Pinpoint the cell where the given text exists, returning its (x, y) midpoint coordinate. 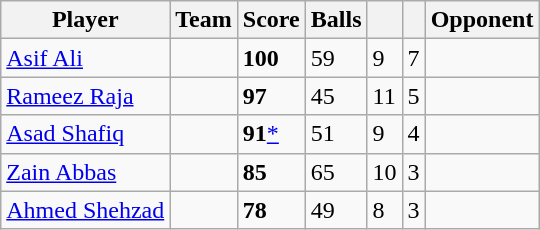
49 (336, 210)
45 (336, 96)
59 (336, 58)
Rameez Raja (86, 96)
51 (336, 134)
85 (271, 172)
Opponent (482, 20)
11 (384, 96)
7 (414, 58)
97 (271, 96)
8 (384, 210)
5 (414, 96)
Zain Abbas (86, 172)
10 (384, 172)
Player (86, 20)
Balls (336, 20)
Ahmed Shehzad (86, 210)
100 (271, 58)
Score (271, 20)
65 (336, 172)
4 (414, 134)
Asad Shafiq (86, 134)
78 (271, 210)
91* (271, 134)
Team (204, 20)
Asif Ali (86, 58)
